Provide the [X, Y] coordinate of the cell's center where the given text is located.  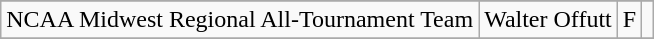
NCAA Midwest Regional All-Tournament Team [240, 20]
Walter Offutt [548, 20]
F [629, 20]
